Capture the cell that displays the provided text and extract its (x, y) central coordinate. 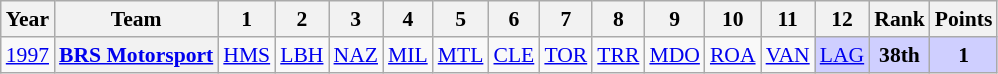
ROA (733, 55)
4 (408, 19)
HMS (246, 55)
11 (788, 19)
BRS Motorsport (136, 55)
LBH (302, 55)
MTL (461, 55)
9 (674, 19)
CLE (514, 55)
2 (302, 19)
38th (900, 55)
TOR (566, 55)
12 (842, 19)
LAG (842, 55)
1997 (28, 55)
6 (514, 19)
MIL (408, 55)
VAN (788, 55)
Rank (900, 19)
TRR (618, 55)
5 (461, 19)
3 (356, 19)
10 (733, 19)
Team (136, 19)
NAZ (356, 55)
MDO (674, 55)
7 (566, 19)
Year (28, 19)
Points (964, 19)
8 (618, 19)
